From the cell containing the given text, extract its center point as (x, y) coordinate. 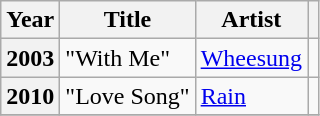
Title (128, 20)
Rain (251, 96)
2003 (30, 58)
Year (30, 20)
Artist (251, 20)
"With Me" (128, 58)
"Love Song" (128, 96)
2010 (30, 96)
Wheesung (251, 58)
